Output the [X, Y] coordinate of the center of the cell containing the given text.  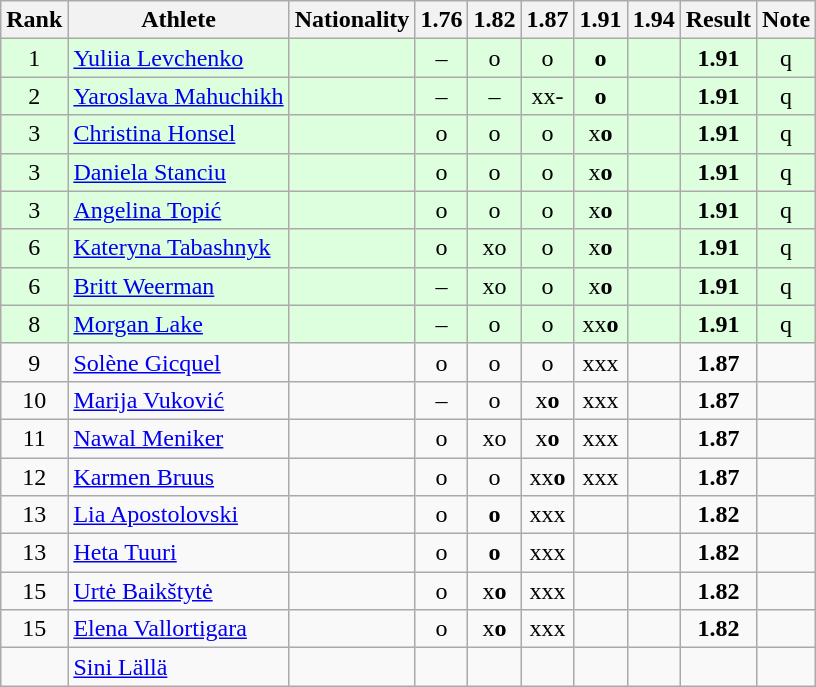
Urtė Baikštytė [178, 591]
Athlete [178, 20]
Elena Vallortigara [178, 629]
Karmen Bruus [178, 477]
10 [34, 400]
Sini Lällä [178, 667]
Heta Tuuri [178, 553]
1 [34, 58]
2 [34, 96]
1.94 [654, 20]
Kateryna Tabashnyk [178, 248]
Daniela Stanciu [178, 172]
Marija Vuković [178, 400]
Yuliia Levchenko [178, 58]
Lia Apostolovski [178, 515]
12 [34, 477]
Britt Weerman [178, 286]
Christina Honsel [178, 134]
Rank [34, 20]
8 [34, 324]
xx- [548, 96]
Nawal Meniker [178, 438]
9 [34, 362]
11 [34, 438]
Result [718, 20]
Morgan Lake [178, 324]
Solène Gicquel [178, 362]
Nationality [352, 20]
Yaroslava Mahuchikh [178, 96]
Angelina Topić [178, 210]
1.76 [442, 20]
Note [786, 20]
